Return the (x, y) coordinate for the center point of the cell that contains the specified text.  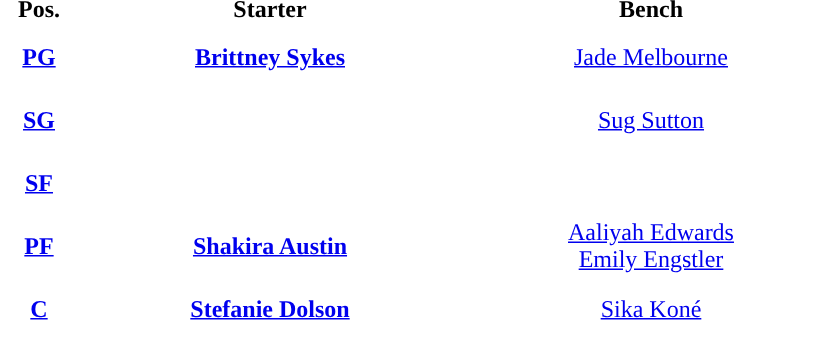
C (39, 309)
SF (39, 183)
Stefanie Dolson (270, 309)
Jade Melbourne (651, 57)
Sika Koné (651, 309)
PF (39, 246)
Aaliyah Edwards Emily Engstler (651, 246)
SG (39, 120)
Sug Sutton (651, 120)
Brittney Sykes (270, 57)
Shakira Austin (270, 246)
PG (39, 57)
